Find where the given text appears and provide that cell's center as [x, y] coordinate. 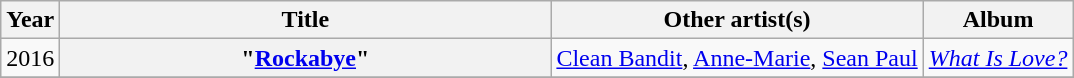
Album [998, 20]
Title [306, 20]
Other artist(s) [737, 20]
What Is Love? [998, 58]
"Rockabye" [306, 58]
Year [30, 20]
2016 [30, 58]
Clean Bandit, Anne-Marie, Sean Paul [737, 58]
